Identify which cell holds the provided text, then report its (X, Y) central coordinate. 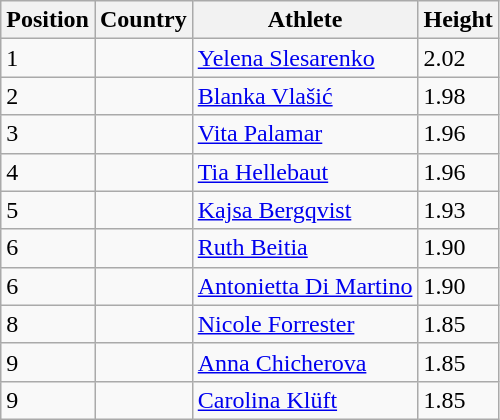
Anna Chicherova (305, 362)
Position (48, 20)
2.02 (458, 58)
Country (143, 20)
Antonietta Di Martino (305, 286)
Ruth Beitia (305, 248)
Blanka Vlašić (305, 96)
Nicole Forrester (305, 324)
Tia Hellebaut (305, 172)
8 (48, 324)
Height (458, 20)
5 (48, 210)
Athlete (305, 20)
3 (48, 134)
4 (48, 172)
Yelena Slesarenko (305, 58)
Kajsa Bergqvist (305, 210)
1 (48, 58)
1.93 (458, 210)
Carolina Klüft (305, 400)
Vita Palamar (305, 134)
1.98 (458, 96)
2 (48, 96)
